Return the [x, y] coordinate for the center point of the cell that contains the specified text.  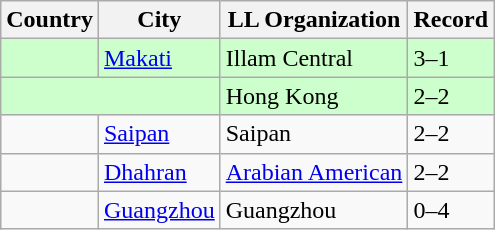
LL Organization [314, 20]
0–4 [451, 210]
3–1 [451, 58]
Country [50, 20]
Arabian American [314, 172]
Dhahran [159, 172]
Illam Central [314, 58]
Record [451, 20]
Hong Kong [314, 96]
Makati [159, 58]
City [159, 20]
